Provide the [X, Y] coordinate of the cell's center where the given text is located.  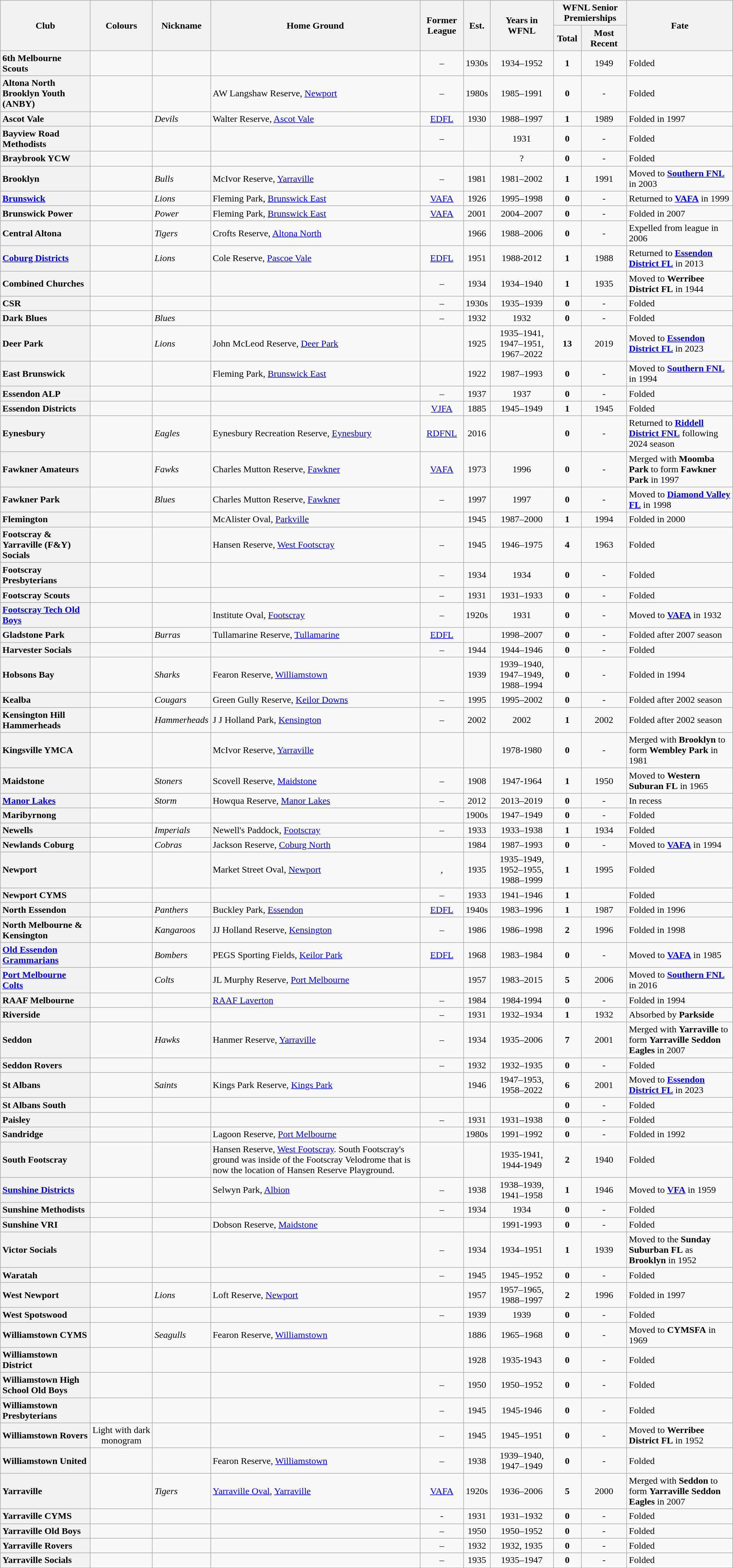
Braybrook YCW [46, 159]
1947-1964 [522, 781]
Brunswick Power [46, 213]
1968 [477, 955]
1989 [604, 119]
Club [46, 26]
Newport [46, 870]
East Brunswick [46, 374]
Williamstown CYMS [46, 1334]
1934–1952 [522, 63]
Yarraville Oval, Yarraville [315, 1491]
1995–2002 [522, 700]
Imperials [182, 830]
Seagulls [182, 1334]
1991 [604, 179]
Flemington [46, 519]
West Spotswood [46, 1315]
Buckley Park, Essendon [315, 910]
? [522, 159]
1986 [477, 930]
Yarraville [46, 1491]
Deer Park [46, 343]
, [442, 870]
1939–1940, 1947–1949 [522, 1460]
In recess [680, 801]
1988 [604, 258]
1945–1951 [522, 1436]
Yarraville Socials [46, 1560]
Hammerheads [182, 720]
RAAF Melbourne [46, 1000]
Folded in 1998 [680, 930]
Returned to Riddell District FNL following 2024 season [680, 434]
1987–2000 [522, 519]
Sunshine VRI [46, 1225]
Light with dark monogram [121, 1436]
2016 [477, 434]
Hanmer Reserve, Yarraville [315, 1040]
1885 [477, 408]
Jackson Reserve, Coburg North [315, 845]
Paisley [46, 1120]
J J Holland Park, Kensington [315, 720]
Moved to CYMSFA in 1969 [680, 1334]
Hawks [182, 1040]
Central Altona [46, 233]
Altona North Brooklyn Youth (ANBY) [46, 94]
Maribyrnong [46, 815]
Williamstown Rovers [46, 1436]
Coburg Districts [46, 258]
Harvester Socials [46, 649]
Merged with Brooklyn to form Wembley Park in 1981 [680, 750]
Folded in 1996 [680, 910]
WFNL Senior Premierships [590, 13]
Est. [477, 26]
John McLeod Reserve, Deer Park [315, 343]
Kingsville YMCA [46, 750]
Merged with Moomba Park to form Fawkner Park in 1997 [680, 469]
Victor Socials [46, 1250]
Merged with Seddon to form Yarraville Seddon Eagles in 2007 [680, 1491]
Loft Reserve, Newport [315, 1295]
Institute Oval, Footscray [315, 615]
North Melbourne & Kensington [46, 930]
Saints [182, 1085]
Yarraville Rovers [46, 1546]
Footscray & Yarraville (F&Y) Socials [46, 545]
Moved to Western Suburan FL in 1965 [680, 781]
Newlands Coburg [46, 845]
Seddon Rovers [46, 1065]
Home Ground [315, 26]
1987 [604, 910]
Footscray Scouts [46, 595]
1931–1932 [522, 1516]
Moved to Werribee District FL in 1944 [680, 283]
1973 [477, 469]
Moved to Southern FNL in 1994 [680, 374]
Essendon ALP [46, 394]
1991–1992 [522, 1134]
Moved to Southern FNL in 2016 [680, 980]
Panthers [182, 910]
Moved to VAFA in 1994 [680, 845]
RAAF Laverton [315, 1000]
Waratah [46, 1275]
1908 [477, 781]
2000 [604, 1491]
Eynesbury Recreation Reserve, Eynesbury [315, 434]
1986–1998 [522, 930]
1951 [477, 258]
1935–2006 [522, 1040]
Burras [182, 635]
1940 [604, 1160]
4 [567, 545]
Yarraville Old Boys [46, 1531]
Fawks [182, 469]
Power [182, 213]
7 [567, 1040]
Total [567, 38]
1926 [477, 198]
South Footscray [46, 1160]
Colours [121, 26]
2013–2019 [522, 801]
Old Essendon Grammarians [46, 955]
Port Melbourne Colts [46, 980]
Williamstown High School Old Boys [46, 1385]
1994 [604, 519]
1981 [477, 179]
1988-2012 [522, 258]
1978-1980 [522, 750]
1981–2002 [522, 179]
Gladstone Park [46, 635]
Sandridge [46, 1134]
Williamstown Presbyterians [46, 1410]
Newells [46, 830]
Brooklyn [46, 179]
Footscray Tech Old Boys [46, 615]
Scovell Reserve, Maidstone [315, 781]
North Essendon [46, 910]
Newport CYMS [46, 895]
Moved to Diamond Valley FL in 1998 [680, 500]
1935–1939 [522, 304]
Bulls [182, 179]
1966 [477, 233]
St Albans South [46, 1105]
Former League [442, 26]
1941–1946 [522, 895]
1925 [477, 343]
1900s [477, 815]
Market Street Oval, Newport [315, 870]
1984-1994 [522, 1000]
1934–1940 [522, 283]
1988–1997 [522, 119]
Moved to Southern FNL in 2003 [680, 179]
Dark Blues [46, 318]
1995–1998 [522, 198]
1930 [477, 119]
Ascot Vale [46, 119]
PEGS Sporting Fields, Keilor Park [315, 955]
Cole Reserve, Pascoe Vale [315, 258]
Newell's Paddock, Footscray [315, 830]
Tullamarine Reserve, Tullamarine [315, 635]
1957–1965, 1988–1997 [522, 1295]
West Newport [46, 1295]
1922 [477, 374]
Bombers [182, 955]
13 [567, 343]
VJFA [442, 408]
McAlister Oval, Parkville [315, 519]
1931–1933 [522, 595]
Brunswick [46, 198]
Absorbed by Parkside [680, 1015]
Eynesbury [46, 434]
Hansen Reserve, West Footscray [315, 545]
Moved to VAFA in 1932 [680, 615]
RDFNL [442, 434]
Bayview Road Methodists [46, 138]
Nickname [182, 26]
1985–1991 [522, 94]
Selwyn Park, Albion [315, 1190]
1963 [604, 545]
Folded in 1992 [680, 1134]
Eagles [182, 434]
Expelled from league in 2006 [680, 233]
1932, 1935 [522, 1546]
Kensington Hill Hammerheads [46, 720]
1991-1993 [522, 1225]
JL Murphy Reserve, Port Melbourne [315, 980]
Colts [182, 980]
1935–1949, 1952–1955, 1988–1999 [522, 870]
1945-1946 [522, 1410]
Merged with Yarraville to form Yarraville Seddon Eagles in 2007 [680, 1040]
Hobsons Bay [46, 675]
Returned to VAFA in 1999 [680, 198]
1944–1946 [522, 649]
Crofts Reserve, Altona North [315, 233]
1947–1953, 1958–2022 [522, 1085]
Moved to VFA in 1959 [680, 1190]
1939–1940, 1947–1949, 1988–1994 [522, 675]
Sunshine Methodists [46, 1210]
1945–1949 [522, 408]
1935–1947 [522, 1560]
1932–1934 [522, 1015]
2004–2007 [522, 213]
Kings Park Reserve, Kings Park [315, 1085]
Yarraville CYMS [46, 1516]
Green Gully Reserve, Keilor Downs [315, 700]
Folded after 2007 season [680, 635]
Essendon Districts [46, 408]
1983–1984 [522, 955]
1932–1935 [522, 1065]
1928 [477, 1360]
St Albans [46, 1085]
Kangaroos [182, 930]
Moved to the Sunday Suburban FL as Brooklyn in 1952 [680, 1250]
Walter Reserve, Ascot Vale [315, 119]
1940s [477, 910]
2012 [477, 801]
Williamstown United [46, 1460]
1998–2007 [522, 635]
Fawkner Amateurs [46, 469]
Moved to VAFA in 1985 [680, 955]
Sharks [182, 675]
Cobras [182, 845]
Manor Lakes [46, 801]
1965–1968 [522, 1334]
Combined Churches [46, 283]
Seddon [46, 1040]
1934–1951 [522, 1250]
1931–1938 [522, 1120]
JJ Holland Reserve, Kensington [315, 930]
2019 [604, 343]
1933–1938 [522, 830]
1935-1943 [522, 1360]
1945–1952 [522, 1275]
Dobson Reserve, Maidstone [315, 1225]
6th Melbourne Scouts [46, 63]
Years in WFNL [522, 26]
Devils [182, 119]
Fate [680, 26]
Kealba [46, 700]
1946–1975 [522, 545]
1938–1939, 1941–1958 [522, 1190]
Cougars [182, 700]
Howqua Reserve, Manor Lakes [315, 801]
CSR [46, 304]
Maidstone [46, 781]
Folded in 2007 [680, 213]
1936–2006 [522, 1491]
1947–1949 [522, 815]
6 [567, 1085]
1886 [477, 1334]
Folded in 2000 [680, 519]
1949 [604, 63]
1935–1941, 1947–1951, 1967–2022 [522, 343]
1944 [477, 649]
Williamstown District [46, 1360]
1935-1941, 1944-1949 [522, 1160]
AW Langshaw Reserve, Newport [315, 94]
Stoners [182, 781]
Storm [182, 801]
Fawkner Park [46, 500]
Lagoon Reserve, Port Melbourne [315, 1134]
1983–2015 [522, 980]
Riverside [46, 1015]
Moved to Werribee District FL in 1952 [680, 1436]
Footscray Presbyterians [46, 575]
Most Recent [604, 38]
1988–2006 [522, 233]
Returned to Essendon District FL in 2013 [680, 258]
Sunshine Districts [46, 1190]
Hansen Reserve, West Footscray. South Footscray's ground was inside of the Footscray Velodrome that is now the location of Hansen Reserve Playground. [315, 1160]
1983–1996 [522, 910]
2006 [604, 980]
